Return the [X, Y] coordinate for the center point of the cell that contains the specified text.  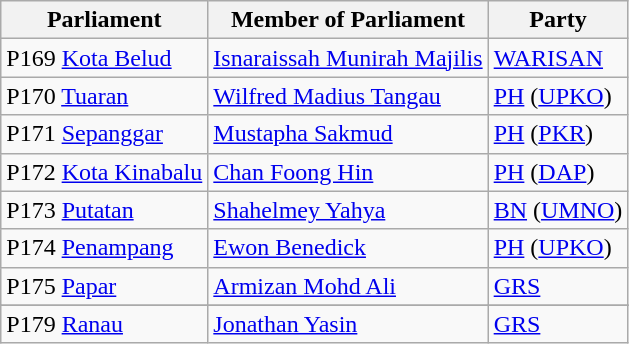
P172 Kota Kinabalu [104, 172]
PH (DAP) [558, 172]
P170 Tuaran [104, 96]
Parliament [104, 20]
P175 Papar [104, 286]
PH (PKR) [558, 134]
Ewon Benedick [348, 248]
P174 Penampang [104, 248]
Wilfred Madius Tangau [348, 96]
Isnaraissah Munirah Majilis [348, 58]
Chan Foong Hin [348, 172]
Party [558, 20]
WARISAN [558, 58]
P179 Ranau [104, 324]
Armizan Mohd Ali [348, 286]
Mustapha Sakmud [348, 134]
Jonathan Yasin [348, 324]
Member of Parliament [348, 20]
BN (UMNO) [558, 210]
P173 Putatan [104, 210]
P169 Kota Belud [104, 58]
P171 Sepanggar [104, 134]
Shahelmey Yahya [348, 210]
